Scan for the cell matching the given text and deliver its (x, y) coordinate at center. 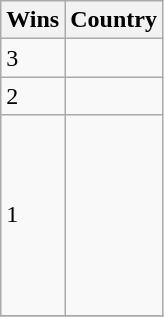
2 (33, 96)
Wins (33, 20)
1 (33, 215)
Country (114, 20)
3 (33, 58)
